Capture the cell that displays the provided text and extract its [x, y] central coordinate. 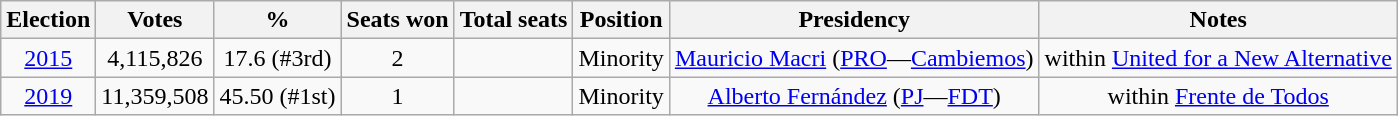
Seats won [398, 20]
2019 [48, 96]
2 [398, 58]
17.6 (#3rd) [278, 58]
2015 [48, 58]
1 [398, 96]
Mauricio Macri (PRO—Cambiemos) [854, 58]
45.50 (#1st) [278, 96]
Notes [1218, 20]
Presidency [854, 20]
within United for a New Alternative [1218, 58]
4,115,826 [155, 58]
11,359,508 [155, 96]
Election [48, 20]
% [278, 20]
Total seats [514, 20]
Alberto Fernández (PJ—FDT) [854, 96]
Votes [155, 20]
within Frente de Todos [1218, 96]
Position [621, 20]
